Return [X, Y] of the center of cell containing provided text 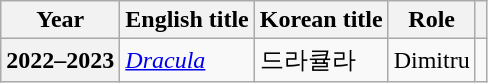
Dracula [187, 60]
Year [60, 20]
2022–2023 [60, 60]
드라큘라 [321, 60]
Role [432, 20]
Korean title [321, 20]
Dimitru [432, 60]
English title [187, 20]
